Scan for the cell matching the given text and deliver its (X, Y) coordinate at center. 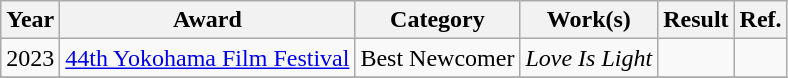
Award (208, 20)
Result (696, 20)
44th Yokohama Film Festival (208, 58)
Best Newcomer (438, 58)
Ref. (760, 20)
Category (438, 20)
Work(s) (589, 20)
2023 (30, 58)
Year (30, 20)
Love Is Light (589, 58)
